From the cell containing the given text, extract its center point as (x, y) coordinate. 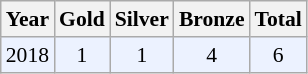
Year (28, 19)
Silver (142, 19)
Gold (82, 19)
6 (278, 55)
4 (212, 55)
2018 (28, 55)
Bronze (212, 19)
Total (278, 19)
